Output the [x, y] coordinate of the center of the cell containing the given text.  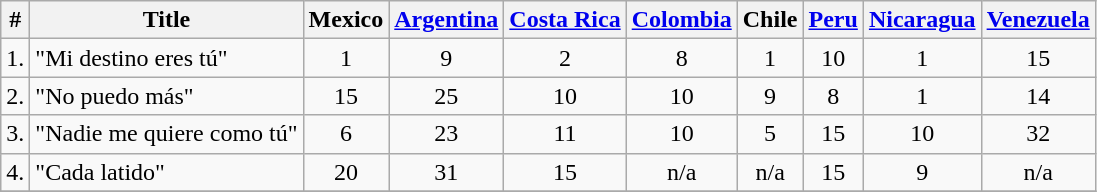
# [16, 20]
"No puedo más" [166, 96]
32 [1038, 134]
14 [1038, 96]
Title [166, 20]
5 [770, 134]
20 [346, 172]
2. [16, 96]
3. [16, 134]
6 [346, 134]
Venezuela [1038, 20]
Colombia [682, 20]
Costa Rica [565, 20]
4. [16, 172]
2 [565, 58]
31 [446, 172]
"Cada latido" [166, 172]
23 [446, 134]
"Mi destino eres tú" [166, 58]
Mexico [346, 20]
11 [565, 134]
Argentina [446, 20]
25 [446, 96]
Peru [833, 20]
Chile [770, 20]
1. [16, 58]
Nicaragua [922, 20]
"Nadie me quiere como tú" [166, 134]
